Provide the (X, Y) coordinate of the cell's center where the given text is located.  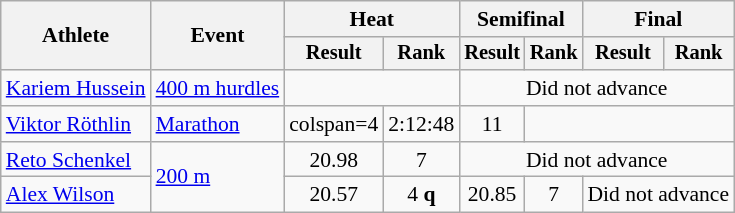
200 m (218, 178)
400 m hurdles (218, 88)
Athlete (76, 36)
20.98 (334, 160)
Reto Schenkel (76, 160)
Heat (372, 19)
Final (658, 19)
Viktor Röthlin (76, 124)
11 (492, 124)
colspan=4 (334, 124)
2:12:48 (421, 124)
Event (218, 36)
Alex Wilson (76, 195)
Kariem Hussein (76, 88)
4 q (421, 195)
20.85 (492, 195)
20.57 (334, 195)
Semifinal (520, 19)
Marathon (218, 124)
